Provide the (X, Y) coordinate of the cell's center where the given text is located.  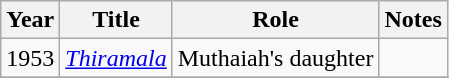
Title (116, 20)
Notes (413, 20)
1953 (30, 58)
Thiramala (116, 58)
Role (276, 20)
Year (30, 20)
Muthaiah's daughter (276, 58)
